For the text-containing cell, return its midpoint in (x, y) coordinate format. 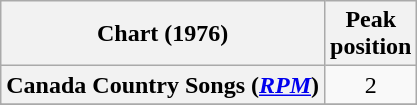
2 (371, 85)
Peak position (371, 34)
Chart (1976) (163, 34)
Canada Country Songs (RPM) (163, 85)
